Extract the (x, y) coordinate from the center of the cell holding the provided text.  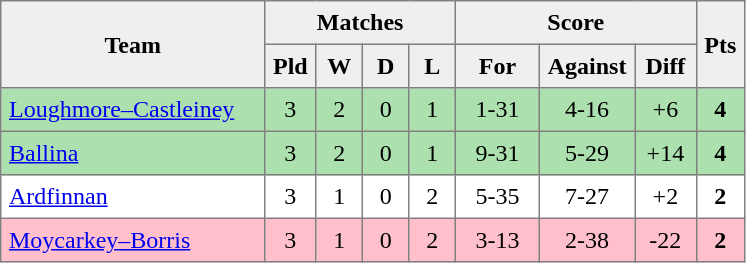
Loughmore–Castleiney (133, 110)
Against (586, 66)
Pts (720, 44)
D (385, 66)
7-27 (586, 197)
For (497, 66)
-22 (666, 240)
5-29 (586, 153)
+6 (666, 110)
Pld (290, 66)
Ballina (133, 153)
9-31 (497, 153)
Diff (666, 66)
+14 (666, 153)
Score (576, 23)
3-13 (497, 240)
Ardfinnan (133, 197)
W (339, 66)
5-35 (497, 197)
+2 (666, 197)
Moycarkey–Borris (133, 240)
L (432, 66)
1-31 (497, 110)
Matches (360, 23)
Team (133, 44)
2-38 (586, 240)
4-16 (586, 110)
